Return (x, y) of the center of cell containing provided text 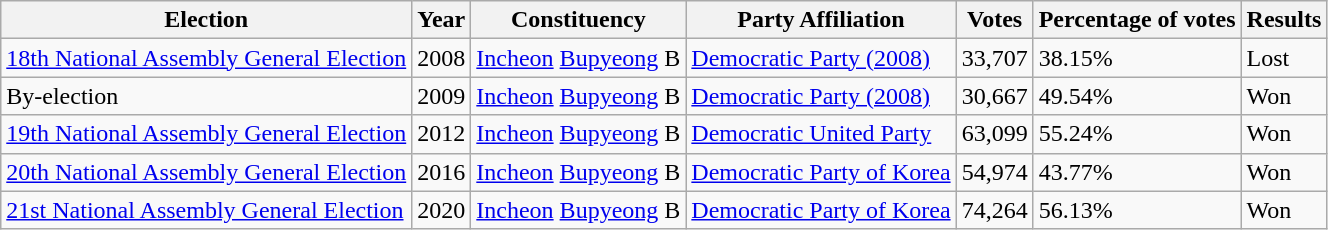
2016 (442, 172)
2008 (442, 58)
18th National Assembly General Election (206, 58)
55.24% (1137, 134)
49.54% (1137, 96)
By-election (206, 96)
2009 (442, 96)
2012 (442, 134)
Constituency (578, 20)
Votes (994, 20)
20th National Assembly General Election (206, 172)
30,667 (994, 96)
63,099 (994, 134)
Year (442, 20)
54,974 (994, 172)
56.13% (1137, 210)
Percentage of votes (1137, 20)
38.15% (1137, 58)
43.77% (1137, 172)
Democratic United Party (821, 134)
21st National Assembly General Election (206, 210)
33,707 (994, 58)
Election (206, 20)
19th National Assembly General Election (206, 134)
Party Affiliation (821, 20)
74,264 (994, 210)
Lost (1284, 58)
Results (1284, 20)
2020 (442, 210)
